Pinpoint the cell where the given text exists, returning its (x, y) midpoint coordinate. 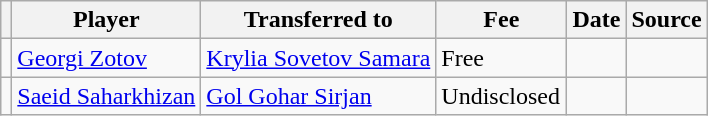
Player (106, 20)
Date (596, 20)
Gol Gohar Sirjan (318, 96)
Free (502, 58)
Georgi Zotov (106, 58)
Krylia Sovetov Samara (318, 58)
Source (666, 20)
Fee (502, 20)
Saeid Saharkhizan (106, 96)
Transferred to (318, 20)
Undisclosed (502, 96)
